Scan for the cell matching the given text and deliver its [X, Y] coordinate at center. 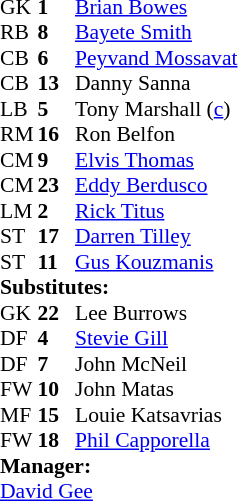
LM [19, 211]
Substitutes: [118, 287]
Darren Tilley [156, 237]
John Matas [156, 389]
5 [57, 109]
LB [19, 109]
Rick Titus [156, 211]
MF [19, 415]
15 [57, 415]
11 [57, 262]
2 [57, 211]
10 [57, 389]
6 [57, 58]
Elvis Thomas [156, 160]
9 [57, 160]
RB [19, 33]
Manager: [118, 466]
John McNeil [156, 364]
16 [57, 135]
22 [57, 313]
8 [57, 33]
Bayete Smith [156, 33]
Ron Belfon [156, 135]
Louie Katsavrias [156, 415]
GK [19, 313]
23 [57, 185]
13 [57, 83]
Tony Marshall (c) [156, 109]
7 [57, 364]
17 [57, 237]
Lee Burrows [156, 313]
Stevie Gill [156, 339]
Danny Sanna [156, 83]
18 [57, 441]
Peyvand Mossavat [156, 58]
RM [19, 135]
Gus Kouzmanis [156, 262]
Phil Capporella [156, 441]
Eddy Berdusco [156, 185]
4 [57, 339]
